Find where the given text appears and provide that cell's center as (X, Y) coordinate. 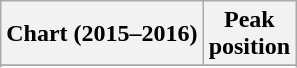
Peak position (249, 34)
Chart (2015–2016) (102, 34)
